Capture the cell that displays the provided text and extract its [x, y] central coordinate. 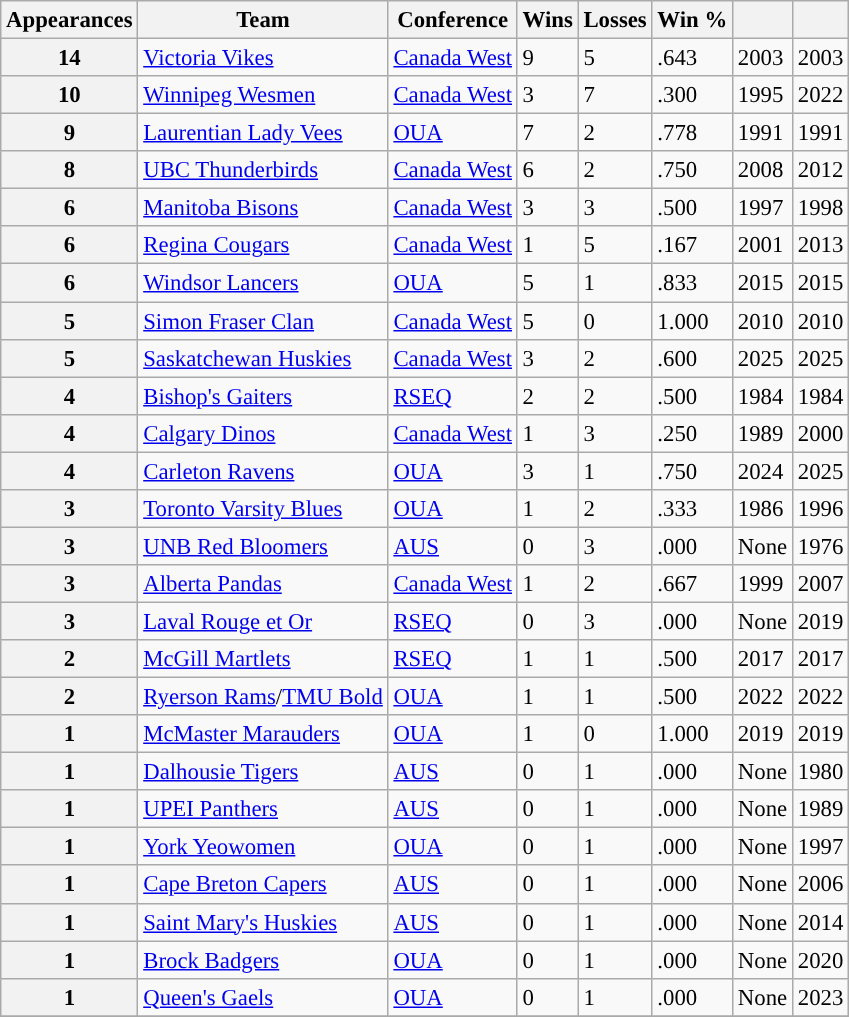
McGill Martlets [263, 659]
Toronto Varsity Blues [263, 509]
Windsor Lancers [263, 283]
Calgary Dinos [263, 433]
2001 [762, 245]
York Yeowomen [263, 847]
2014 [820, 922]
1986 [762, 509]
.250 [692, 433]
2012 [820, 170]
1998 [820, 208]
Ryerson Rams/TMU Bold [263, 697]
.778 [692, 133]
2013 [820, 245]
1980 [820, 772]
UBC Thunderbirds [263, 170]
Laval Rouge et Or [263, 621]
McMaster Marauders [263, 734]
Winnipeg Wesmen [263, 95]
1995 [762, 95]
UPEI Panthers [263, 809]
2000 [820, 433]
Losses [615, 20]
Carleton Ravens [263, 471]
Simon Fraser Clan [263, 321]
.833 [692, 283]
Dalhousie Tigers [263, 772]
1976 [820, 546]
2006 [820, 885]
.667 [692, 584]
Team [263, 20]
Cape Breton Capers [263, 885]
Alberta Pandas [263, 584]
.643 [692, 58]
Conference [452, 20]
Victoria Vikes [263, 58]
Saint Mary's Huskies [263, 922]
.600 [692, 358]
2024 [762, 471]
1999 [762, 584]
Appearances [70, 20]
Manitoba Bisons [263, 208]
Laurentian Lady Vees [263, 133]
Win % [692, 20]
Regina Cougars [263, 245]
2008 [762, 170]
2020 [820, 960]
Wins [548, 20]
2007 [820, 584]
Bishop's Gaiters [263, 396]
.300 [692, 95]
14 [70, 58]
Saskatchewan Huskies [263, 358]
10 [70, 95]
UNB Red Bloomers [263, 546]
Queen's Gaels [263, 997]
8 [70, 170]
.333 [692, 509]
1996 [820, 509]
2023 [820, 997]
Brock Badgers [263, 960]
.167 [692, 245]
